Output the (x, y) coordinate of the center of the cell containing the given text.  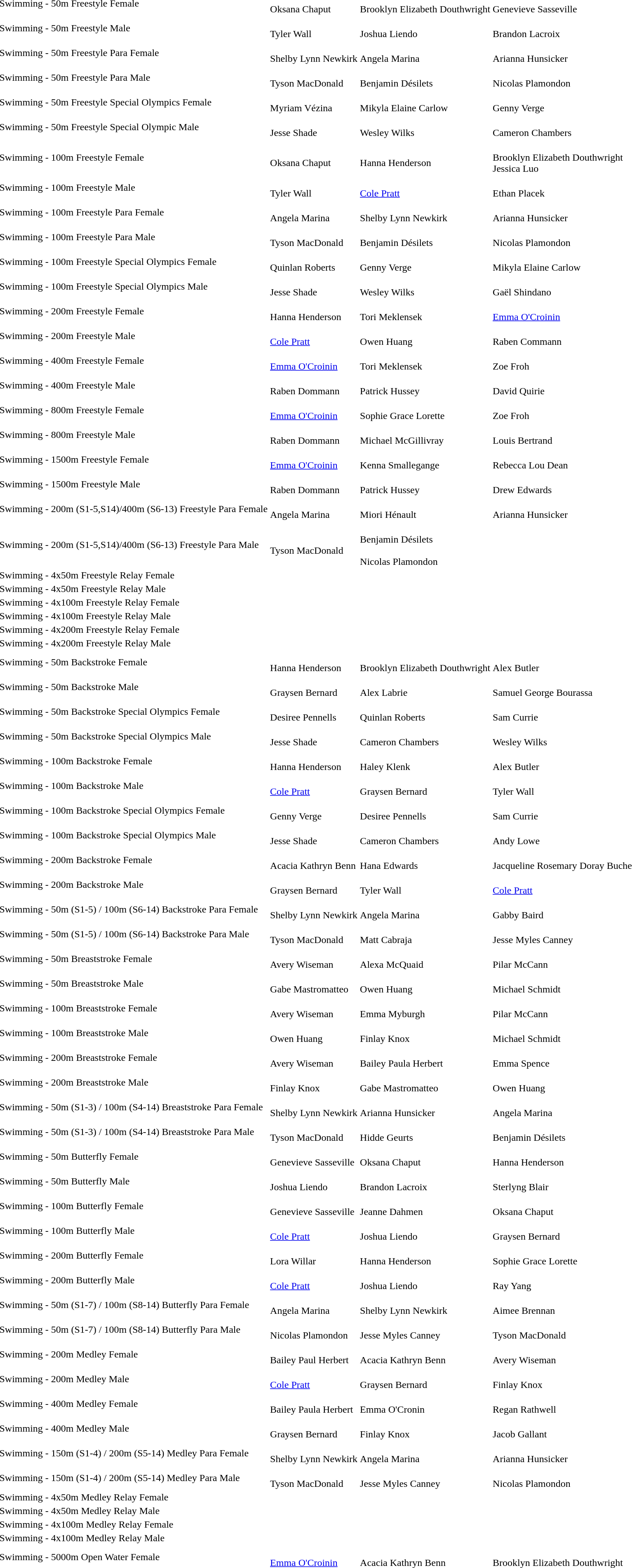
Miori Hénault (425, 509)
Lora Willar (314, 1256)
Michael McGillivray (425, 435)
Emma Myburgh (425, 1009)
Matt Cabraja (425, 934)
Benjamin Désilets Nicolas Plamondon (425, 545)
Kenna Smallegange (425, 460)
Myriam Vézina (314, 102)
Sophie Grace Lorette (425, 410)
Jeanne Dahmen (425, 1206)
Hana Edwards (425, 860)
Hidde Geurts (425, 1132)
Brandon Lacroix (425, 1182)
Emma O'Cronin (425, 1404)
Mikyla Elaine Carlow (425, 102)
Brooklyn Elizabeth Douthwright (425, 662)
Haley Klenk (425, 761)
Alexa McQuaid (425, 959)
Alex Labrie (425, 687)
Nicolas Plamondon (314, 1330)
Arianna Hunsicker (425, 1107)
Bailey Paul Herbert (314, 1355)
